Return [x, y] of the center of cell containing provided text 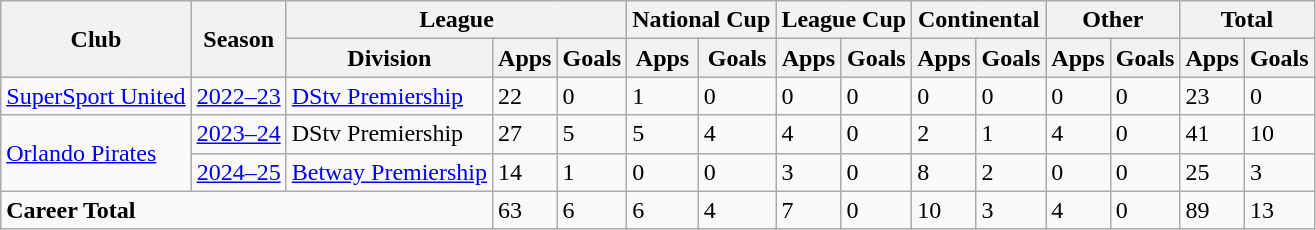
League [456, 20]
Continental [979, 20]
SuperSport United [96, 96]
13 [1279, 210]
National Cup [702, 20]
23 [1212, 96]
League Cup [844, 20]
25 [1212, 172]
Betway Premiership [389, 172]
63 [525, 210]
8 [944, 172]
22 [525, 96]
41 [1212, 134]
27 [525, 134]
2024–25 [238, 172]
14 [525, 172]
Career Total [247, 210]
Total [1247, 20]
Division [389, 58]
2022–23 [238, 96]
Club [96, 39]
89 [1212, 210]
2023–24 [238, 134]
Other [1113, 20]
Season [238, 39]
7 [808, 210]
Orlando Pirates [96, 153]
